Detect which cell encompasses the target text, then output its (X, Y) center coordinate. 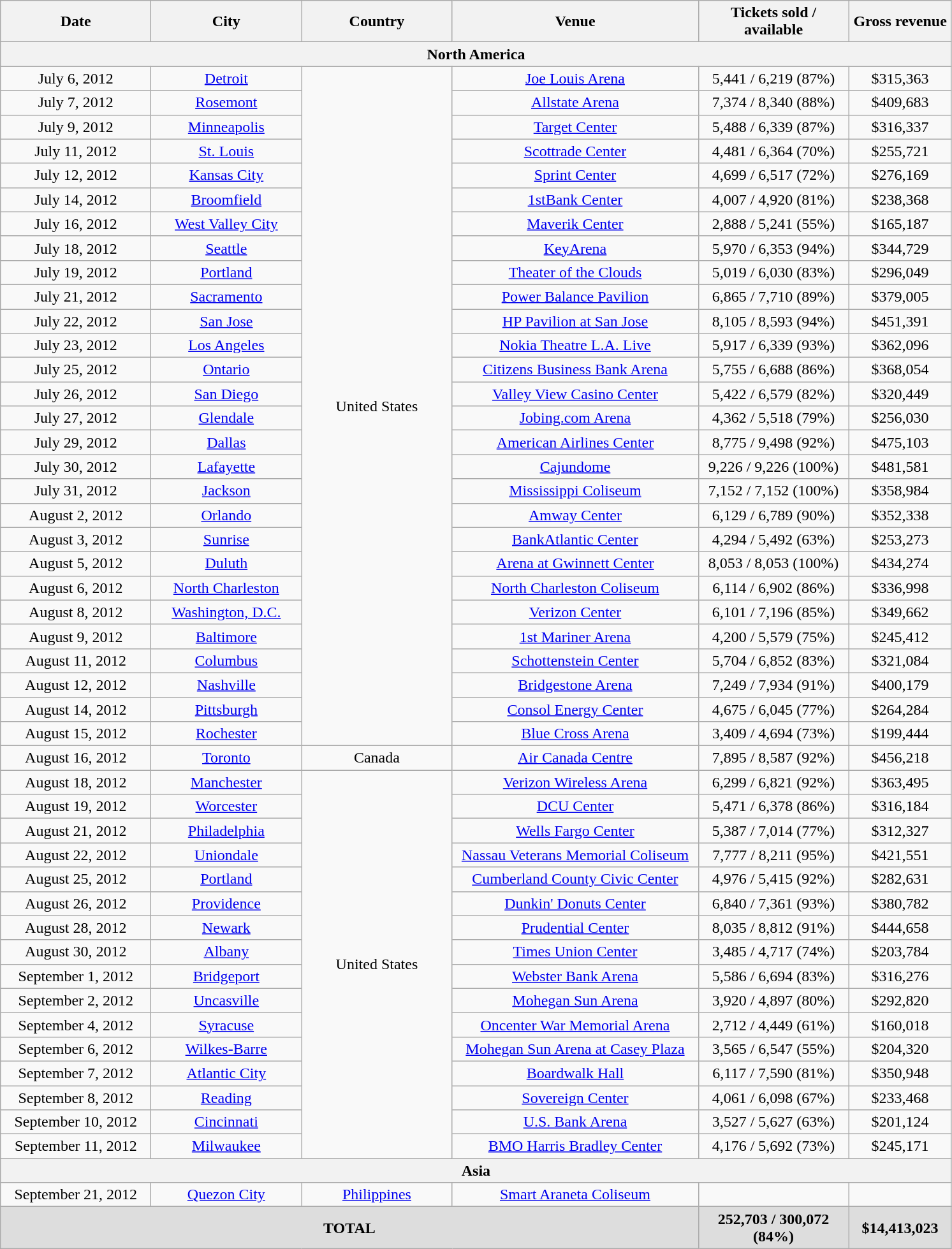
July 16, 2012 (76, 224)
Reading (226, 1097)
$409,683 (900, 103)
7,249 / 7,934 (91%) (773, 685)
Albany (226, 952)
August 12, 2012 (76, 685)
Newark (226, 928)
$312,327 (900, 831)
Verizon Center (575, 612)
Wilkes-Barre (226, 1049)
August 26, 2012 (76, 903)
Asia (476, 1171)
3,565 / 6,547 (55%) (773, 1049)
5,441 / 6,219 (87%) (773, 78)
Los Angeles (226, 346)
Theater of the Clouds (575, 272)
5,970 / 6,353 (94%) (773, 248)
Smart Araneta Coliseum (575, 1195)
$358,984 (900, 491)
July 14, 2012 (76, 200)
$238,368 (900, 200)
7,895 / 8,587 (92%) (773, 758)
Bridgestone Arena (575, 685)
$233,468 (900, 1097)
Mohegan Sun Arena (575, 1000)
5,704 / 6,852 (83%) (773, 661)
September 10, 2012 (76, 1122)
Target Center (575, 127)
Mississippi Coliseum (575, 491)
American Airlines Center (575, 442)
Sacramento (226, 296)
8,775 / 9,498 (92%) (773, 442)
August 3, 2012 (76, 539)
$344,729 (900, 248)
$368,054 (900, 370)
Amway Center (575, 515)
Washington, D.C. (226, 612)
7,777 / 8,211 (95%) (773, 855)
Cumberland County Civic Center (575, 879)
$253,273 (900, 539)
Uncasville (226, 1000)
4,007 / 4,920 (81%) (773, 200)
Maverik Center (575, 224)
$379,005 (900, 296)
6,129 / 6,789 (90%) (773, 515)
TOTAL (349, 1228)
3,920 / 4,897 (80%) (773, 1000)
$352,338 (900, 515)
HP Pavilion at San Jose (575, 321)
$256,030 (900, 418)
August 6, 2012 (76, 588)
Boardwalk Hall (575, 1073)
August 18, 2012 (76, 782)
$160,018 (900, 1025)
August 22, 2012 (76, 855)
Milwaukee (226, 1146)
North Charleston (226, 588)
$264,284 (900, 710)
4,200 / 5,579 (75%) (773, 636)
4,061 / 6,098 (67%) (773, 1097)
$434,274 (900, 564)
Citizens Business Bank Arena (575, 370)
Gross revenue (900, 22)
$316,276 (900, 976)
July 31, 2012 (76, 491)
Air Canada Centre (575, 758)
July 23, 2012 (76, 346)
Cincinnati (226, 1122)
$203,784 (900, 952)
$282,631 (900, 879)
1stBank Center (575, 200)
Consol Energy Center (575, 710)
August 5, 2012 (76, 564)
4,675 / 6,045 (77%) (773, 710)
$475,103 (900, 442)
$14,413,023 (900, 1228)
City (226, 22)
4,481 / 6,364 (70%) (773, 151)
August 25, 2012 (76, 879)
Power Balance Pavilion (575, 296)
August 30, 2012 (76, 952)
Tickets sold / available (773, 22)
$255,721 (900, 151)
BankAtlantic Center (575, 539)
$336,998 (900, 588)
July 26, 2012 (76, 394)
Philadelphia (226, 831)
St. Louis (226, 151)
North America (476, 54)
Columbus (226, 661)
$276,169 (900, 175)
$315,363 (900, 78)
Ontario (226, 370)
July 27, 2012 (76, 418)
$199,444 (900, 734)
252,703 / 300,072 (84%) (773, 1228)
Dunkin' Donuts Center (575, 903)
Manchester (226, 782)
$165,187 (900, 224)
3,409 / 4,694 (73%) (773, 734)
$362,096 (900, 346)
Prudential Center (575, 928)
$380,782 (900, 903)
$444,658 (900, 928)
August 16, 2012 (76, 758)
$201,124 (900, 1122)
Mohegan Sun Arena at Casey Plaza (575, 1049)
September 11, 2012 (76, 1146)
Seattle (226, 248)
6,117 / 7,590 (81%) (773, 1073)
Worcester (226, 807)
Canada (377, 758)
9,226 / 9,226 (100%) (773, 467)
4,294 / 5,492 (63%) (773, 539)
8,053 / 8,053 (100%) (773, 564)
8,105 / 8,593 (94%) (773, 321)
$481,581 (900, 467)
Date (76, 22)
2,712 / 4,449 (61%) (773, 1025)
July 29, 2012 (76, 442)
September 8, 2012 (76, 1097)
$292,820 (900, 1000)
Minneapolis (226, 127)
Toronto (226, 758)
Arena at Gwinnett Center (575, 564)
Venue (575, 22)
Wells Fargo Center (575, 831)
San Diego (226, 394)
North Charleston Coliseum (575, 588)
$451,391 (900, 321)
August 15, 2012 (76, 734)
Bridgeport (226, 976)
Nashville (226, 685)
August 14, 2012 (76, 710)
$245,171 (900, 1146)
7,152 / 7,152 (100%) (773, 491)
$296,049 (900, 272)
1st Mariner Arena (575, 636)
KeyArena (575, 248)
5,422 / 6,579 (82%) (773, 394)
Broomfield (226, 200)
Joe Louis Arena (575, 78)
Valley View Casino Center (575, 394)
5,471 / 6,378 (86%) (773, 807)
Detroit (226, 78)
Pittsburgh (226, 710)
July 21, 2012 (76, 296)
3,527 / 5,627 (63%) (773, 1122)
$320,449 (900, 394)
4,362 / 5,518 (79%) (773, 418)
Times Union Center (575, 952)
September 7, 2012 (76, 1073)
DCU Center (575, 807)
6,114 / 6,902 (86%) (773, 588)
Nassau Veterans Memorial Coliseum (575, 855)
$456,218 (900, 758)
Dallas (226, 442)
4,976 / 5,415 (92%) (773, 879)
Schottenstein Center (575, 661)
Sovereign Center (575, 1097)
August 28, 2012 (76, 928)
August 19, 2012 (76, 807)
September 4, 2012 (76, 1025)
September 1, 2012 (76, 976)
July 18, 2012 (76, 248)
Scottrade Center (575, 151)
Lafayette (226, 467)
West Valley City (226, 224)
5,488 / 6,339 (87%) (773, 127)
Uniondale (226, 855)
Quezon City (226, 1195)
Syracuse (226, 1025)
$316,184 (900, 807)
$321,084 (900, 661)
Baltimore (226, 636)
5,917 / 6,339 (93%) (773, 346)
September 21, 2012 (76, 1195)
$204,320 (900, 1049)
$316,337 (900, 127)
4,699 / 6,517 (72%) (773, 175)
Oncenter War Memorial Arena (575, 1025)
August 11, 2012 (76, 661)
September 2, 2012 (76, 1000)
$350,948 (900, 1073)
$363,495 (900, 782)
$245,412 (900, 636)
July 25, 2012 (76, 370)
Blue Cross Arena (575, 734)
U.S. Bank Arena (575, 1122)
July 30, 2012 (76, 467)
6,865 / 7,710 (89%) (773, 296)
San Jose (226, 321)
4,176 / 5,692 (73%) (773, 1146)
$421,551 (900, 855)
Verizon Wireless Arena (575, 782)
July 6, 2012 (76, 78)
Glendale (226, 418)
August 2, 2012 (76, 515)
6,101 / 7,196 (85%) (773, 612)
BMO Harris Bradley Center (575, 1146)
Sprint Center (575, 175)
August 21, 2012 (76, 831)
5,586 / 6,694 (83%) (773, 976)
6,299 / 6,821 (92%) (773, 782)
Kansas City (226, 175)
7,374 / 8,340 (88%) (773, 103)
July 11, 2012 (76, 151)
Atlantic City (226, 1073)
Duluth (226, 564)
August 9, 2012 (76, 636)
July 19, 2012 (76, 272)
5,387 / 7,014 (77%) (773, 831)
July 22, 2012 (76, 321)
Webster Bank Arena (575, 976)
July 9, 2012 (76, 127)
5,019 / 6,030 (83%) (773, 272)
Cajundome (575, 467)
Jobing.com Arena (575, 418)
Philippines (377, 1195)
Sunrise (226, 539)
July 7, 2012 (76, 103)
Country (377, 22)
8,035 / 8,812 (91%) (773, 928)
$400,179 (900, 685)
September 6, 2012 (76, 1049)
3,485 / 4,717 (74%) (773, 952)
Providence (226, 903)
Nokia Theatre L.A. Live (575, 346)
2,888 / 5,241 (55%) (773, 224)
5,755 / 6,688 (86%) (773, 370)
Allstate Arena (575, 103)
Orlando (226, 515)
Rochester (226, 734)
August 8, 2012 (76, 612)
6,840 / 7,361 (93%) (773, 903)
July 12, 2012 (76, 175)
Jackson (226, 491)
Rosemont (226, 103)
$349,662 (900, 612)
